Locate the cell with the specified text and output its [x, y] center coordinate. 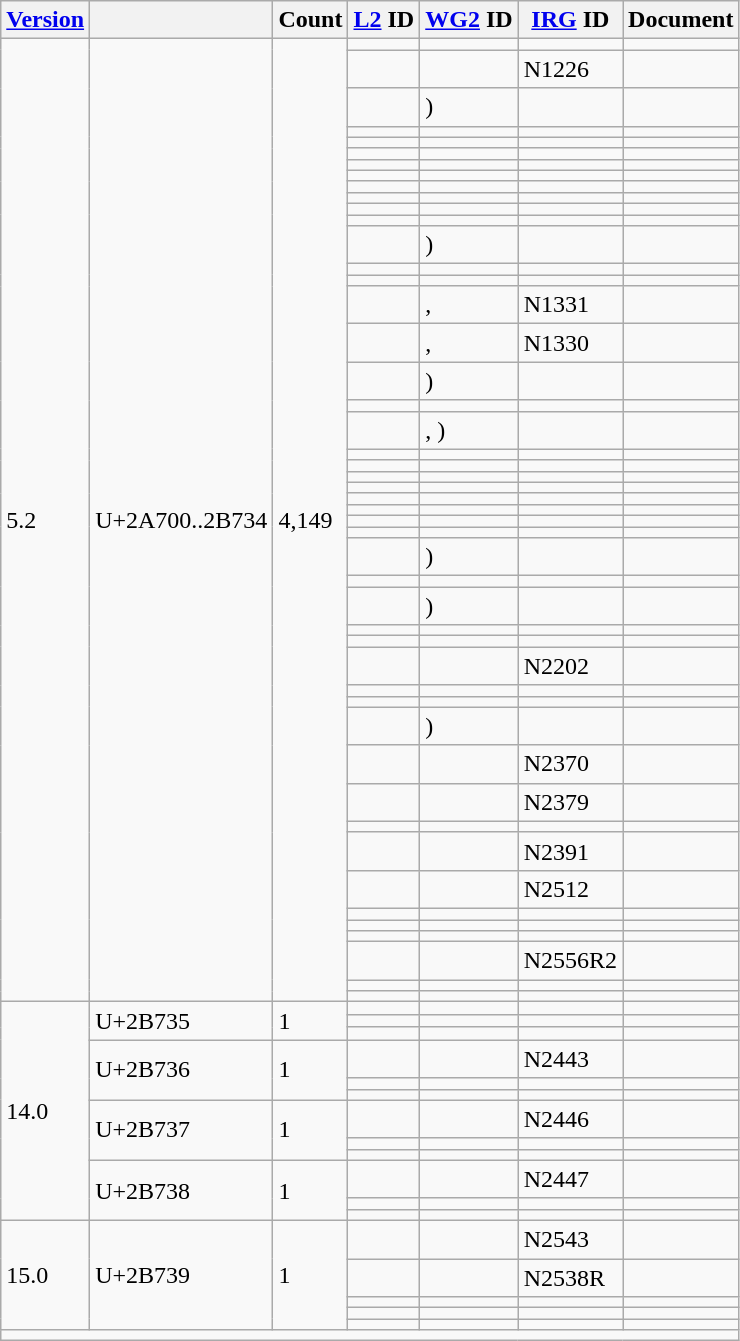
Count [310, 20]
N1226 [570, 69]
N1330 [570, 343]
N2391 [570, 851]
N2379 [570, 802]
L2 ID [384, 20]
N1331 [570, 305]
U+2B739 [182, 1274]
U+2B735 [182, 1021]
Document [681, 20]
U+2B738 [182, 1190]
N2447 [570, 1179]
4,149 [310, 520]
N2443 [570, 1059]
U+2A700..2B734 [182, 520]
N2556R2 [570, 961]
Version [46, 20]
N2202 [570, 666]
15.0 [46, 1274]
N2538R [570, 1277]
N2446 [570, 1119]
U+2B736 [182, 1070]
N2512 [570, 889]
N2543 [570, 1239]
WG2 ID [469, 20]
U+2B737 [182, 1130]
IRG ID [570, 20]
N2370 [570, 764]
5.2 [46, 520]
14.0 [46, 1112]
, ) [469, 430]
